Find where the given text appears and provide that cell's center as (x, y) coordinate. 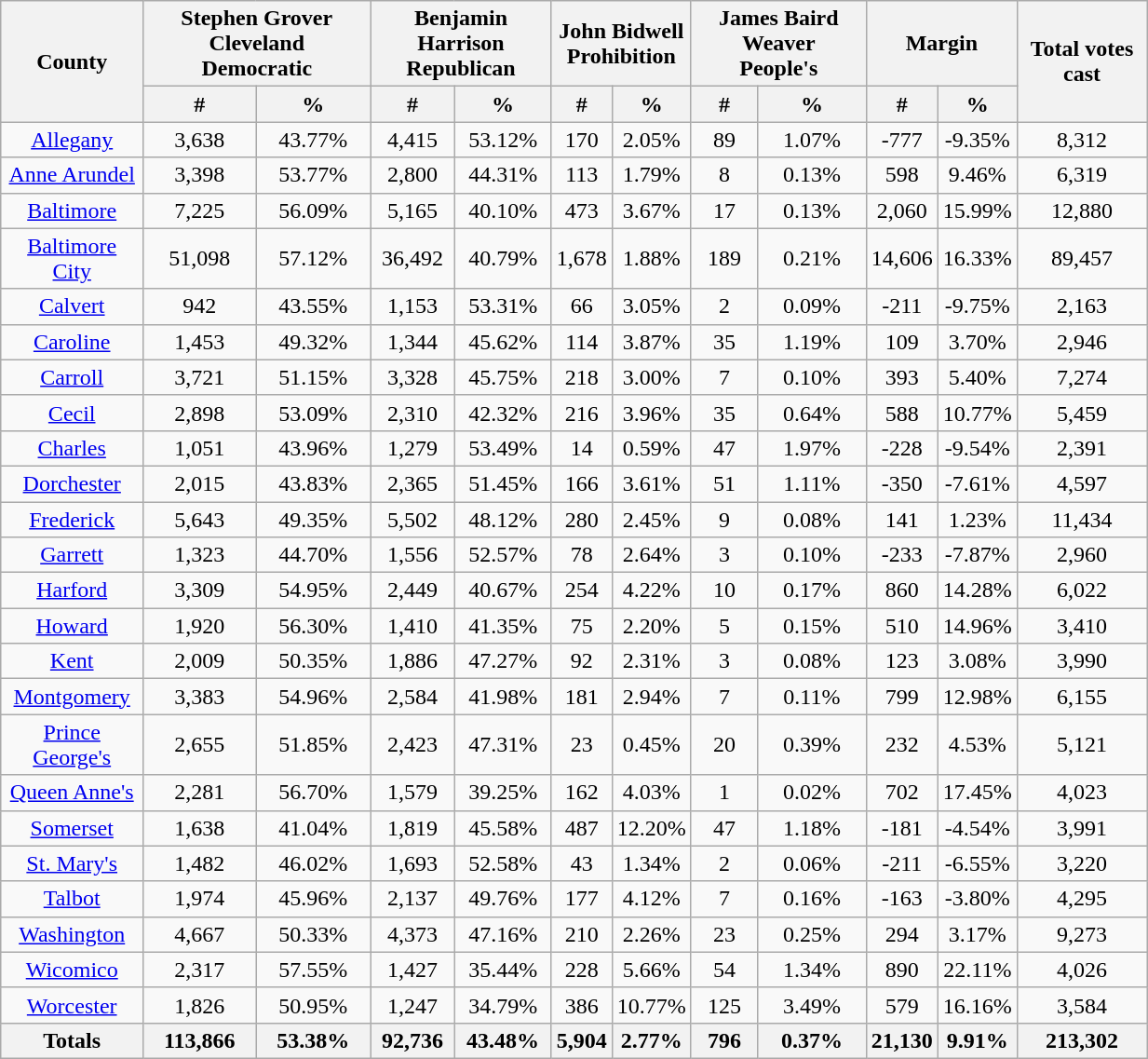
213,302 (1082, 1040)
Allegany (73, 140)
10 (724, 591)
2,960 (1082, 555)
1,427 (412, 970)
218 (581, 377)
1,344 (412, 342)
2,009 (199, 661)
0.45% (652, 745)
54.95% (313, 591)
3.05% (652, 306)
43.96% (313, 448)
4,295 (1082, 899)
0.64% (812, 413)
3.67% (652, 210)
2.20% (652, 626)
3.96% (652, 413)
56.70% (313, 793)
53.49% (503, 448)
21,130 (901, 1040)
54.96% (313, 697)
-6.55% (978, 863)
0.06% (812, 863)
53.77% (313, 175)
34.79% (503, 1005)
294 (901, 934)
942 (199, 306)
181 (581, 697)
46.02% (313, 863)
89 (724, 140)
Anne Arundel (73, 175)
89,457 (1082, 259)
44.31% (503, 175)
1.18% (812, 828)
1,453 (199, 342)
4.12% (652, 899)
1,556 (412, 555)
5,459 (1082, 413)
53.31% (503, 306)
4,373 (412, 934)
141 (901, 519)
1,819 (412, 828)
Prince George's (73, 745)
114 (581, 342)
James Baird WeaverPeople's (778, 44)
Kent (73, 661)
2.26% (652, 934)
4,667 (199, 934)
35.44% (503, 970)
254 (581, 591)
0.16% (812, 899)
36,492 (412, 259)
-9.54% (978, 448)
56.09% (313, 210)
Somerset (73, 828)
-4.54% (978, 828)
14 (581, 448)
0.17% (812, 591)
54 (724, 970)
57.55% (313, 970)
52.58% (503, 863)
1,826 (199, 1005)
598 (901, 175)
1 (724, 793)
890 (901, 970)
57.12% (313, 259)
3,584 (1082, 1005)
66 (581, 306)
5.66% (652, 970)
50.35% (313, 661)
1.07% (812, 140)
9 (724, 519)
579 (901, 1005)
92 (581, 661)
6,155 (1082, 697)
51.15% (313, 377)
2,163 (1082, 306)
280 (581, 519)
3,991 (1082, 828)
17.45% (978, 793)
210 (581, 934)
5,904 (581, 1040)
0.15% (812, 626)
3,638 (199, 140)
487 (581, 828)
4,026 (1082, 970)
2,015 (199, 483)
Queen Anne's (73, 793)
51,098 (199, 259)
Margin (941, 44)
228 (581, 970)
43.55% (313, 306)
2,317 (199, 970)
125 (724, 1005)
216 (581, 413)
16.33% (978, 259)
1,051 (199, 448)
Howard (73, 626)
8,312 (1082, 140)
9.46% (978, 175)
78 (581, 555)
40.67% (503, 591)
177 (581, 899)
2,281 (199, 793)
15.99% (978, 210)
12,880 (1082, 210)
County (73, 61)
2,137 (412, 899)
Charles (73, 448)
8 (724, 175)
40.10% (503, 210)
2.05% (652, 140)
Cecil (73, 413)
Baltimore City (73, 259)
4,023 (1082, 793)
5 (724, 626)
3.49% (812, 1005)
109 (901, 342)
43.48% (503, 1040)
14,606 (901, 259)
1,638 (199, 828)
166 (581, 483)
St. Mary's (73, 863)
473 (581, 210)
-9.35% (978, 140)
Talbot (73, 899)
-777 (901, 140)
0.21% (812, 259)
3.08% (978, 661)
1,410 (412, 626)
41.35% (503, 626)
3,328 (412, 377)
1,886 (412, 661)
Garrett (73, 555)
40.79% (503, 259)
41.98% (503, 697)
4.22% (652, 591)
Worcester (73, 1005)
48.12% (503, 519)
4,415 (412, 140)
92,736 (412, 1040)
2,391 (1082, 448)
799 (901, 697)
232 (901, 745)
1,279 (412, 448)
47.31% (503, 745)
123 (901, 661)
Montgomery (73, 697)
2,800 (412, 175)
Benjamin HarrisonRepublican (461, 44)
47.27% (503, 661)
0.37% (812, 1040)
1.97% (812, 448)
510 (901, 626)
2.31% (652, 661)
12.98% (978, 697)
49.35% (313, 519)
53.12% (503, 140)
Stephen Grover ClevelandDemocratic (257, 44)
12.20% (652, 828)
3,410 (1082, 626)
386 (581, 1005)
Harford (73, 591)
-3.80% (978, 899)
3.87% (652, 342)
2,898 (199, 413)
1.23% (978, 519)
796 (724, 1040)
1,579 (412, 793)
44.70% (313, 555)
113 (581, 175)
Dorchester (73, 483)
11,434 (1082, 519)
2.45% (652, 519)
-9.75% (978, 306)
Totals (73, 1040)
3.61% (652, 483)
Caroline (73, 342)
Carroll (73, 377)
-7.87% (978, 555)
20 (724, 745)
43.83% (313, 483)
5,643 (199, 519)
3.17% (978, 934)
Wicomico (73, 970)
Frederick (73, 519)
-163 (901, 899)
3,383 (199, 697)
Washington (73, 934)
-181 (901, 828)
1,247 (412, 1005)
53.38% (313, 1040)
3,990 (1082, 661)
4.03% (652, 793)
2.94% (652, 697)
75 (581, 626)
0.11% (812, 697)
53.09% (313, 413)
6,319 (1082, 175)
1,482 (199, 863)
43 (581, 863)
Total votes cast (1082, 61)
51.45% (503, 483)
0.39% (812, 745)
1.19% (812, 342)
16.16% (978, 1005)
1,974 (199, 899)
1,153 (412, 306)
1,920 (199, 626)
3.00% (652, 377)
41.04% (313, 828)
-7.61% (978, 483)
2,584 (412, 697)
-233 (901, 555)
1.88% (652, 259)
9,273 (1082, 934)
14.96% (978, 626)
2,449 (412, 591)
189 (724, 259)
3.70% (978, 342)
0.25% (812, 934)
49.76% (503, 899)
2,655 (199, 745)
-228 (901, 448)
4,597 (1082, 483)
56.30% (313, 626)
43.77% (313, 140)
7,225 (199, 210)
2,060 (901, 210)
2,365 (412, 483)
3,721 (199, 377)
3,398 (199, 175)
1.79% (652, 175)
3,309 (199, 591)
6,022 (1082, 591)
1.11% (812, 483)
1,678 (581, 259)
45.75% (503, 377)
50.33% (313, 934)
5,121 (1082, 745)
51 (724, 483)
50.95% (313, 1005)
702 (901, 793)
5,165 (412, 210)
51.85% (313, 745)
17 (724, 210)
5,502 (412, 519)
588 (901, 413)
5.40% (978, 377)
3,220 (1082, 863)
2.64% (652, 555)
7,274 (1082, 377)
45.58% (503, 828)
860 (901, 591)
14.28% (978, 591)
49.32% (313, 342)
0.09% (812, 306)
393 (901, 377)
52.57% (503, 555)
170 (581, 140)
4.53% (978, 745)
45.96% (313, 899)
39.25% (503, 793)
1,323 (199, 555)
113,866 (199, 1040)
Baltimore (73, 210)
1,693 (412, 863)
45.62% (503, 342)
42.32% (503, 413)
2,423 (412, 745)
2,310 (412, 413)
-350 (901, 483)
9.91% (978, 1040)
0.59% (652, 448)
Calvert (73, 306)
47.16% (503, 934)
2.77% (652, 1040)
22.11% (978, 970)
162 (581, 793)
2,946 (1082, 342)
0.02% (812, 793)
John BidwellProhibition (621, 44)
